Return (x, y) of the center of cell containing provided text 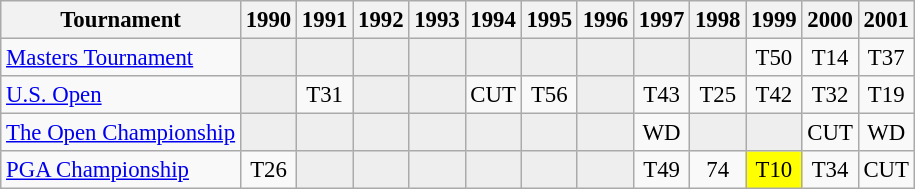
1991 (325, 20)
1994 (493, 20)
Masters Tournament (121, 58)
1993 (437, 20)
PGA Championship (121, 170)
The Open Championship (121, 133)
T42 (774, 95)
Tournament (121, 20)
74 (718, 170)
1995 (549, 20)
T25 (718, 95)
1997 (661, 20)
1998 (718, 20)
T50 (774, 58)
1992 (381, 20)
T43 (661, 95)
T26 (268, 170)
T10 (774, 170)
T31 (325, 95)
T19 (886, 95)
1996 (605, 20)
T56 (549, 95)
U.S. Open (121, 95)
T49 (661, 170)
2000 (830, 20)
T37 (886, 58)
1999 (774, 20)
T34 (830, 170)
1990 (268, 20)
T14 (830, 58)
2001 (886, 20)
T32 (830, 95)
